Capture the cell that displays the provided text and extract its (X, Y) central coordinate. 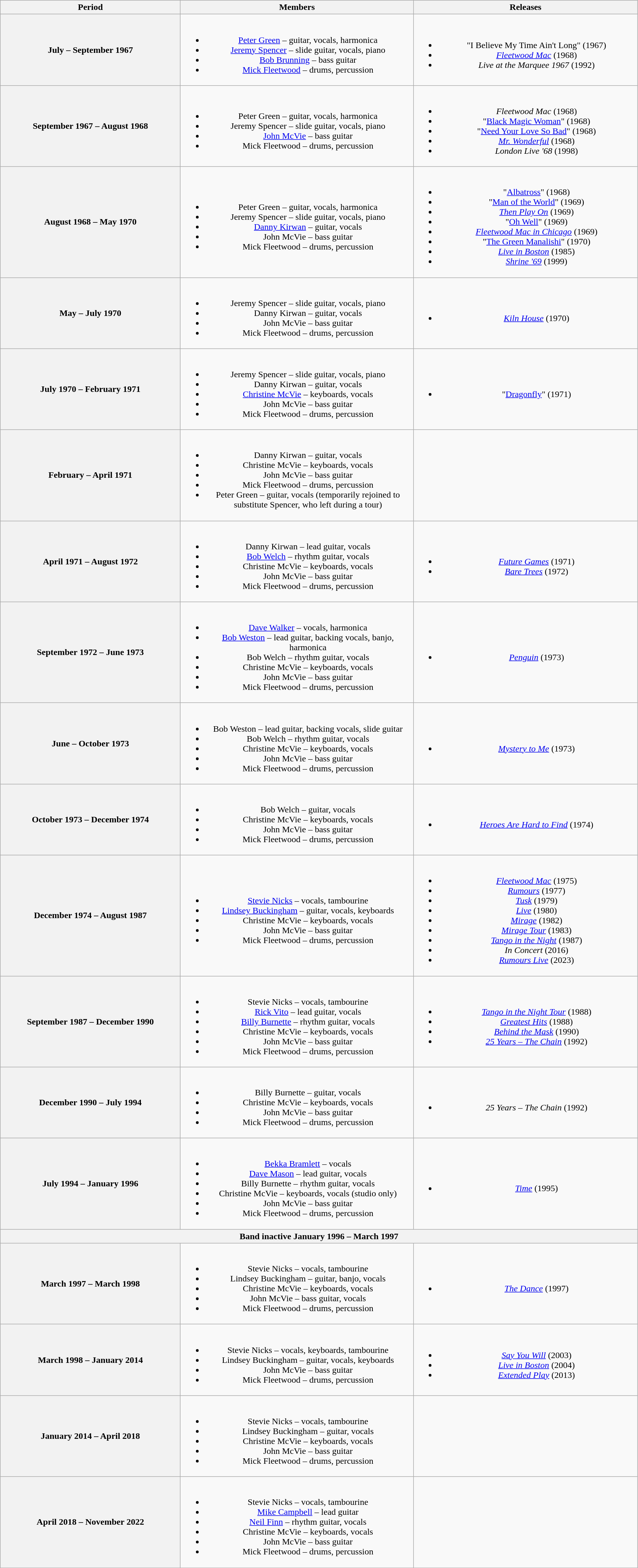
Future Games (1971)Bare Trees (1972) (525, 561)
Say You Will (2003)Live in Boston (2004)Extended Play (2013) (525, 1360)
July 1994 – January 1996 (90, 1184)
Heroes Are Hard to Find (1974) (525, 819)
Period (90, 7)
Mystery to Me (1973) (525, 743)
Time (1995) (525, 1184)
Stevie Nicks – vocals, keyboards, tambourineLindsey Buckingham – guitar, vocals, keyboardsJohn McVie – bass guitarMick Fleetwood – drums, percussion (297, 1360)
April 2018 – November 2022 (90, 1522)
September 1967 – August 1968 (90, 126)
Fleetwood Mac (1968)"Black Magic Woman" (1968)"Need Your Love So Bad" (1968)Mr. Wonderful (1968)London Live '68 (1998) (525, 126)
March 1998 – January 2014 (90, 1360)
Kiln House (1970) (525, 313)
July 1970 – February 1971 (90, 389)
25 Years – The Chain (1992) (525, 1103)
Peter Green – guitar, vocals, harmonicaJeremy Spencer – slide guitar, vocals, pianoBob Brunning – bass guitarMick Fleetwood – drums, percussion (297, 50)
Releases (525, 7)
September 1972 – June 1973 (90, 652)
May – July 1970 (90, 313)
Bob Welch – guitar, vocalsChristine McVie – keyboards, vocalsJohn McVie – bass guitarMick Fleetwood – drums, percussion (297, 819)
Penguin (1973) (525, 652)
Members (297, 7)
August 1968 – May 1970 (90, 222)
"I Believe My Time Ain't Long" (1967)Fleetwood Mac (1968) Live at the Marquee 1967 (1992) (525, 50)
Billy Burnette – guitar, vocalsChristine McVie – keyboards, vocalsJohn McVie – bass guitarMick Fleetwood – drums, percussion (297, 1103)
February – April 1971 (90, 475)
The Dance (1997) (525, 1284)
Fleetwood Mac (1975)Rumours (1977)Tusk (1979)Live (1980)Mirage (1982)Mirage Tour (1983)Tango in the Night (1987)In Concert (2016)Rumours Live (2023) (525, 915)
Peter Green – guitar, vocals, harmonicaJeremy Spencer – slide guitar, vocals, pianoJohn McVie – bass guitarMick Fleetwood – drums, percussion (297, 126)
Tango in the Night Tour (1988)Greatest Hits (1988) Behind the Mask (1990)25 Years – The Chain (1992) (525, 1022)
October 1973 – December 1974 (90, 819)
March 1997 – March 1998 (90, 1284)
December 1974 – August 1987 (90, 915)
June – October 1973 (90, 743)
January 2014 – April 2018 (90, 1436)
September 1987 – December 1990 (90, 1022)
Jeremy Spencer – slide guitar, vocals, pianoDanny Kirwan – guitar, vocalsJohn McVie – bass guitarMick Fleetwood – drums, percussion (297, 313)
Band inactive January 1996 – March 1997 (319, 1236)
July – September 1967 (90, 50)
December 1990 – July 1994 (90, 1103)
April 1971 – August 1972 (90, 561)
"Dragonfly" (1971) (525, 389)
